Pinpoint the cell where the given text exists, returning its (X, Y) midpoint coordinate. 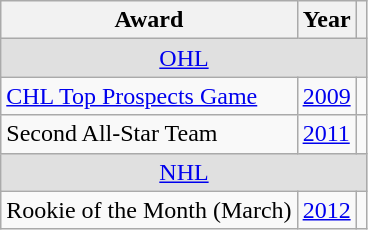
Rookie of the Month (March) (149, 210)
2011 (326, 134)
Year (326, 20)
Second All-Star Team (149, 134)
Award (149, 20)
2012 (326, 210)
2009 (326, 96)
CHL Top Prospects Game (149, 96)
OHL (184, 58)
NHL (184, 172)
